Detect which cell encompasses the target text, then output its (x, y) center coordinate. 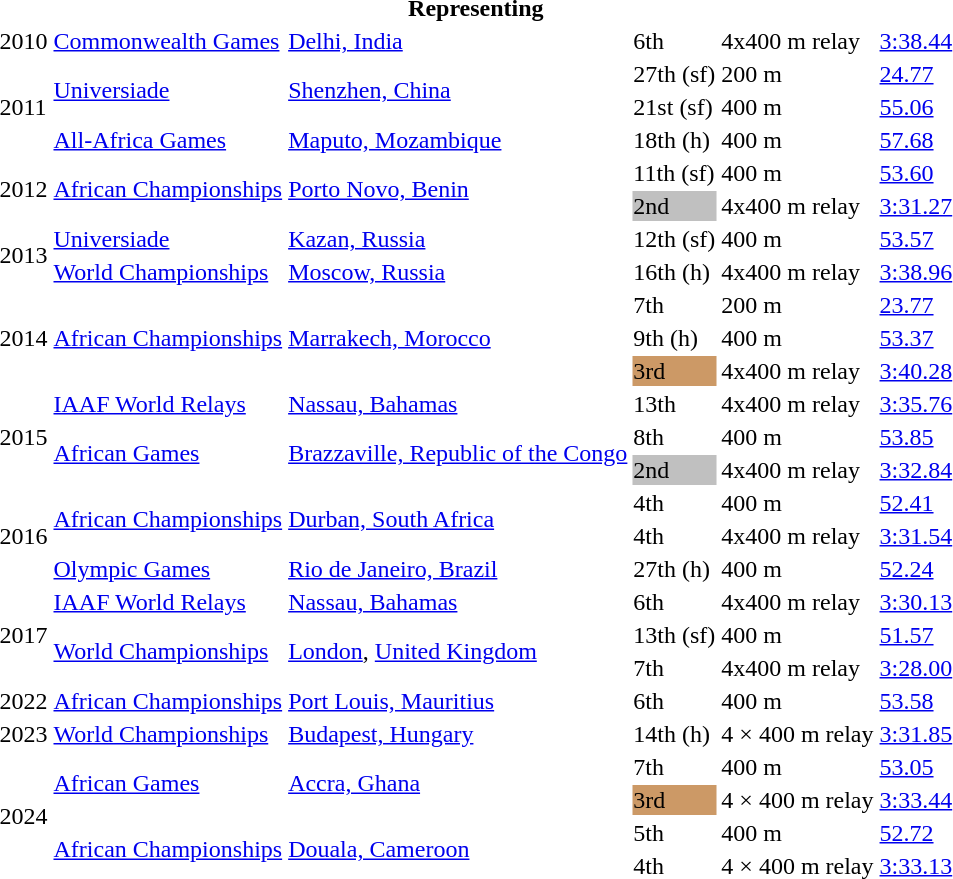
13th (sf) (674, 635)
Port Louis, Mauritius (458, 701)
18th (h) (674, 140)
13th (674, 404)
Moscow, Russia (458, 272)
11th (sf) (674, 173)
Porto Novo, Benin (458, 190)
Commonwealth Games (168, 41)
Accra, Ghana (458, 784)
Olympic Games (168, 569)
Budapest, Hungary (458, 734)
12th (sf) (674, 239)
5th (674, 833)
Kazan, Russia (458, 239)
Brazzaville, Republic of the Congo (458, 454)
Durban, South Africa (458, 520)
9th (h) (674, 338)
Maputo, Mozambique (458, 140)
21st (sf) (674, 107)
All-Africa Games (168, 140)
London, United Kingdom (458, 652)
Rio de Janeiro, Brazil (458, 569)
27th (sf) (674, 74)
Marrakech, Morocco (458, 338)
27th (h) (674, 569)
14th (h) (674, 734)
16th (h) (674, 272)
Delhi, India (458, 41)
8th (674, 437)
Shenzhen, China (458, 90)
